Extract the (x, y) coordinate from the center of the cell holding the provided text.  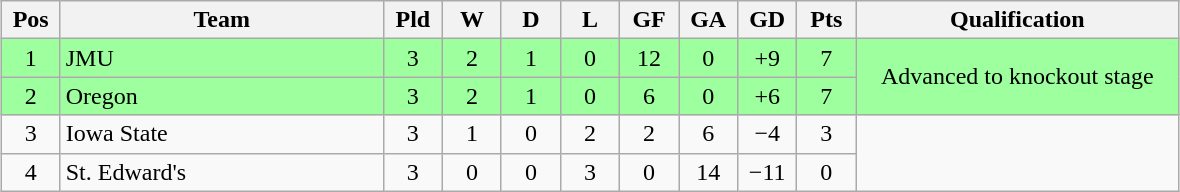
Pld (412, 20)
Pos (30, 20)
−11 (768, 172)
St. Edward's (222, 172)
Iowa State (222, 134)
JMU (222, 58)
W (472, 20)
4 (30, 172)
Pts (826, 20)
12 (650, 58)
Advanced to knockout stage (1018, 77)
Qualification (1018, 20)
14 (708, 172)
GD (768, 20)
L (590, 20)
+9 (768, 58)
Oregon (222, 96)
+6 (768, 96)
GF (650, 20)
GA (708, 20)
−4 (768, 134)
D (530, 20)
Team (222, 20)
